Find where the given text appears and provide that cell's center as (x, y) coordinate. 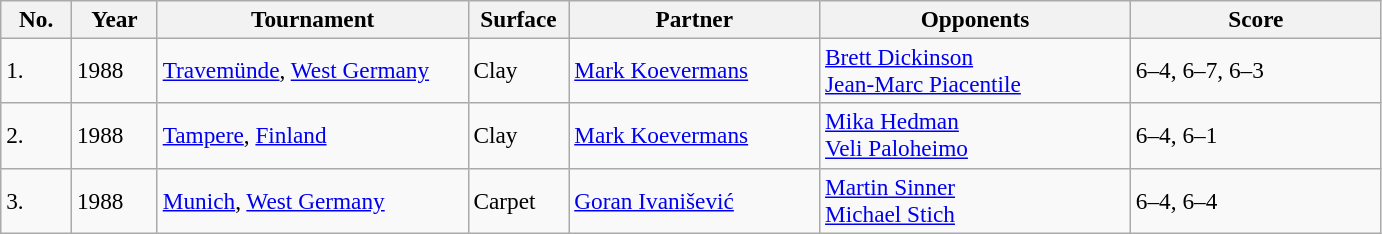
Partner (694, 19)
3. (36, 200)
Tampere, Finland (312, 136)
6–4, 6–4 (1256, 200)
No. (36, 19)
1. (36, 70)
Tournament (312, 19)
Martin Sinner Michael Stich (976, 200)
Year (115, 19)
6–4, 6–1 (1256, 136)
Munich, West Germany (312, 200)
Surface (518, 19)
Goran Ivanišević (694, 200)
Score (1256, 19)
Mika Hedman Veli Paloheimo (976, 136)
Carpet (518, 200)
Opponents (976, 19)
Brett Dickinson Jean-Marc Piacentile (976, 70)
2. (36, 136)
6–4, 6–7, 6–3 (1256, 70)
Travemünde, West Germany (312, 70)
